Output the [X, Y] coordinate of the center of the cell containing the given text.  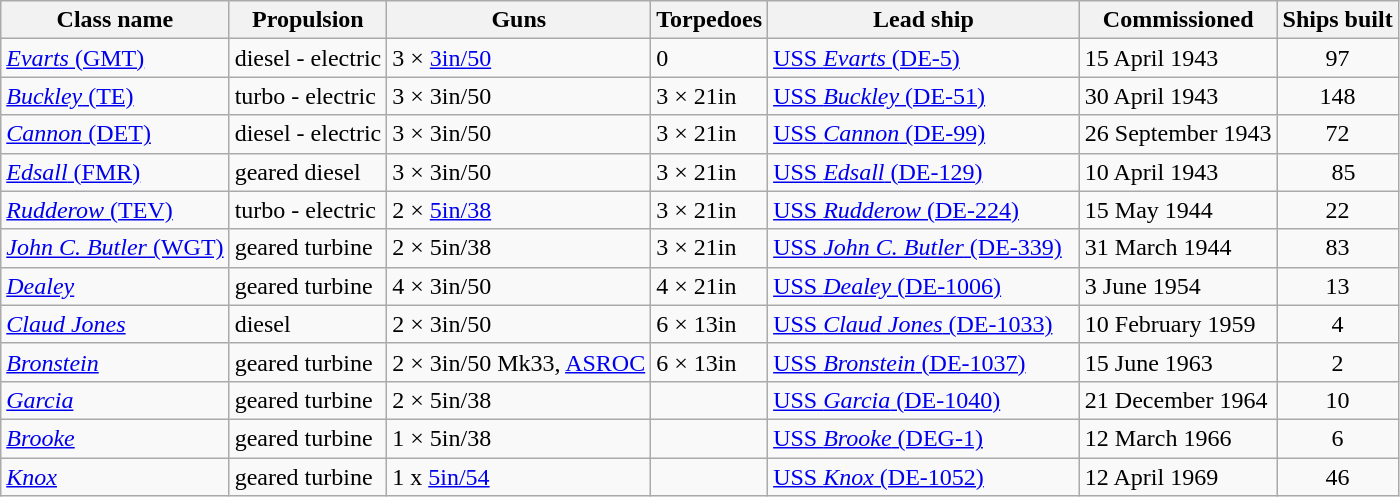
USS Bronstein (DE-1037) [924, 362]
0 [710, 58]
Commissioned [1178, 20]
1 x 5in/54 [519, 477]
Rudderow (TEV) [115, 210]
USS Edsall (DE-129) [924, 172]
diesel [308, 324]
USS Rudderow (DE-224) [924, 210]
21 December 1964 [1178, 400]
30 April 1943 [1178, 96]
85 [1338, 172]
2 × 3in/50 Mk33, ASROC [519, 362]
Buckley (TE) [115, 96]
10 April 1943 [1178, 172]
Dealey [115, 286]
148 [1338, 96]
Class name [115, 20]
Garcia [115, 400]
Edsall (FMR) [115, 172]
13 [1338, 286]
Propulsion [308, 20]
15 June 1963 [1178, 362]
10 February 1959 [1178, 324]
Bronstein [115, 362]
6 [1338, 438]
4 × 3in/50 [519, 286]
97 [1338, 58]
Lead ship [924, 20]
2 × 3in/50 [519, 324]
31 March 1944 [1178, 248]
4 [1338, 324]
46 [1338, 477]
4 × 21in [710, 286]
1 × 5in/38 [519, 438]
15 April 1943 [1178, 58]
USS Garcia (DE-1040) [924, 400]
3 June 1954 [1178, 286]
12 March 1966 [1178, 438]
2 [1338, 362]
Knox [115, 477]
Evarts (GMT) [115, 58]
12 April 1969 [1178, 477]
22 [1338, 210]
Brooke [115, 438]
Guns [519, 20]
John C. Butler (WGT) [115, 248]
USS Brooke (DEG-1) [924, 438]
Torpedoes [710, 20]
USS Buckley (DE-51) [924, 96]
10 [1338, 400]
83 [1338, 248]
USS John C. Butler (DE-339) [924, 248]
Ships built [1338, 20]
USS Knox (DE-1052) [924, 477]
USS Cannon (DE-99) [924, 134]
15 May 1944 [1178, 210]
Cannon (DET) [115, 134]
USS Dealey (DE-1006) [924, 286]
USS Claud Jones (DE-1033) [924, 324]
26 September 1943 [1178, 134]
Claud Jones [115, 324]
geared diesel [308, 172]
72 [1338, 134]
USS Evarts (DE-5) [924, 58]
